Search for the cell housing the specified text and yield its (x, y) center coordinate. 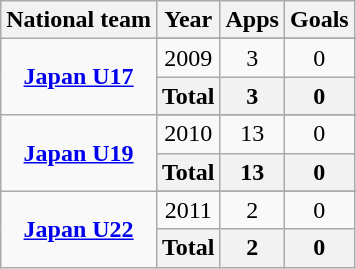
Apps (252, 20)
Year (188, 20)
National team (79, 20)
Goals (319, 20)
Japan U19 (79, 153)
Japan U22 (79, 229)
2010 (188, 134)
2011 (188, 210)
Japan U17 (79, 77)
2009 (188, 58)
